Capture the cell that displays the provided text and extract its [X, Y] central coordinate. 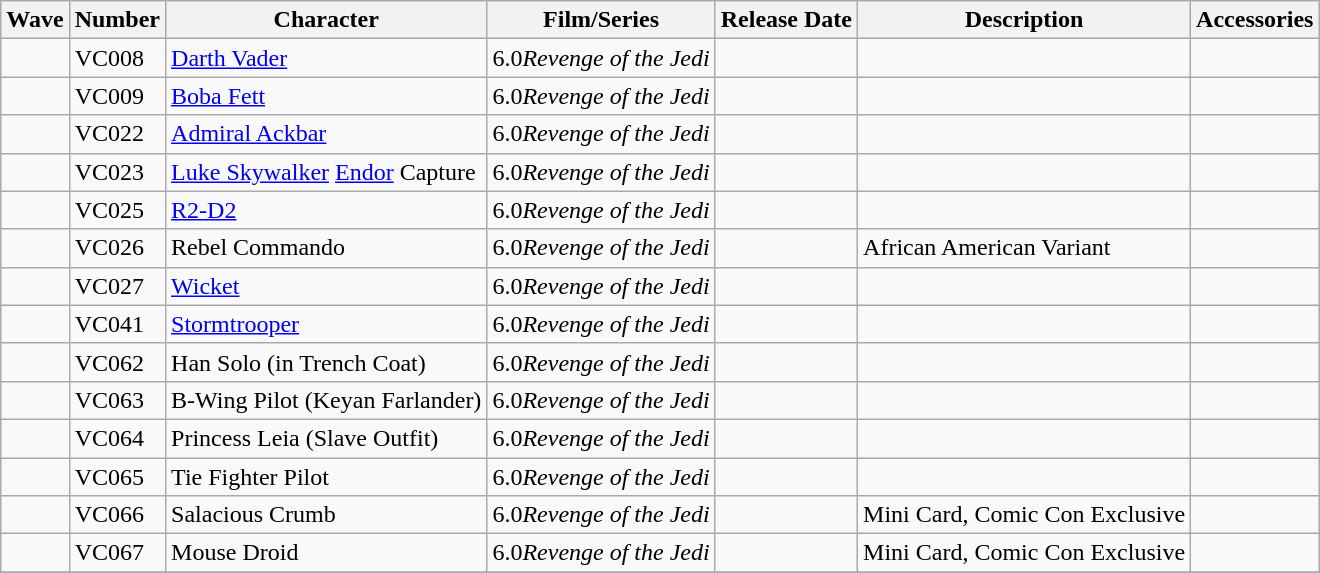
B-Wing Pilot (Keyan Farlander) [326, 400]
Accessories [1255, 20]
VC022 [117, 134]
Luke Skywalker Endor Capture [326, 172]
VC008 [117, 58]
Wave [35, 20]
Description [1024, 20]
Number [117, 20]
Stormtrooper [326, 324]
R2-D2 [326, 210]
Tie Fighter Pilot [326, 477]
VC025 [117, 210]
VC066 [117, 515]
Admiral Ackbar [326, 134]
Rebel Commando [326, 248]
Salacious Crumb [326, 515]
VC065 [117, 477]
VC026 [117, 248]
VC062 [117, 362]
Film/Series [601, 20]
Mouse Droid [326, 553]
Boba Fett [326, 96]
Han Solo (in Trench Coat) [326, 362]
African American Variant [1024, 248]
Wicket [326, 286]
VC041 [117, 324]
VC027 [117, 286]
VC064 [117, 438]
VC063 [117, 400]
VC009 [117, 96]
VC067 [117, 553]
Release Date [786, 20]
VC023 [117, 172]
Princess Leia (Slave Outfit) [326, 438]
Darth Vader [326, 58]
Character [326, 20]
